Return [X, Y] of the center of cell containing provided text 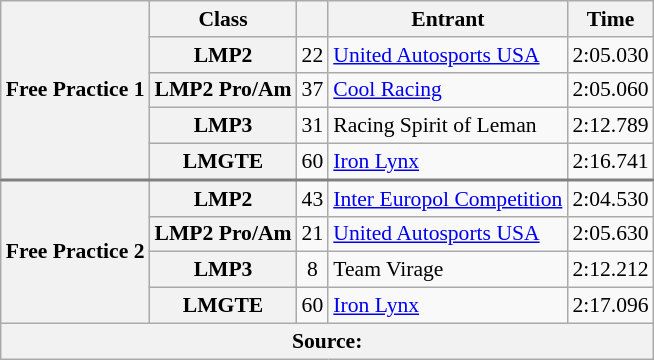
8 [313, 270]
2:05.630 [610, 234]
Free Practice 1 [76, 90]
2:12.212 [610, 270]
2:17.096 [610, 306]
31 [313, 126]
21 [313, 234]
Team Virage [448, 270]
2:04.530 [610, 198]
2:12.789 [610, 126]
2:05.060 [610, 90]
Source: [328, 341]
37 [313, 90]
22 [313, 55]
Cool Racing [448, 90]
2:16.741 [610, 162]
Class [224, 19]
Free Practice 2 [76, 252]
Inter Europol Competition [448, 198]
2:05.030 [610, 55]
Time [610, 19]
43 [313, 198]
Entrant [448, 19]
Racing Spirit of Leman [448, 126]
